Capture the cell that displays the provided text and extract its (x, y) central coordinate. 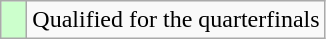
Qualified for the quarterfinals (176, 20)
